Extract the [X, Y] coordinate from the center of the cell holding the provided text.  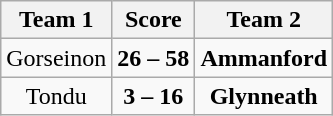
Tondu [56, 96]
Score [154, 20]
Ammanford [264, 58]
Team 1 [56, 20]
Glynneath [264, 96]
26 – 58 [154, 58]
Team 2 [264, 20]
Gorseinon [56, 58]
3 – 16 [154, 96]
